Search for the cell housing the specified text and yield its (X, Y) center coordinate. 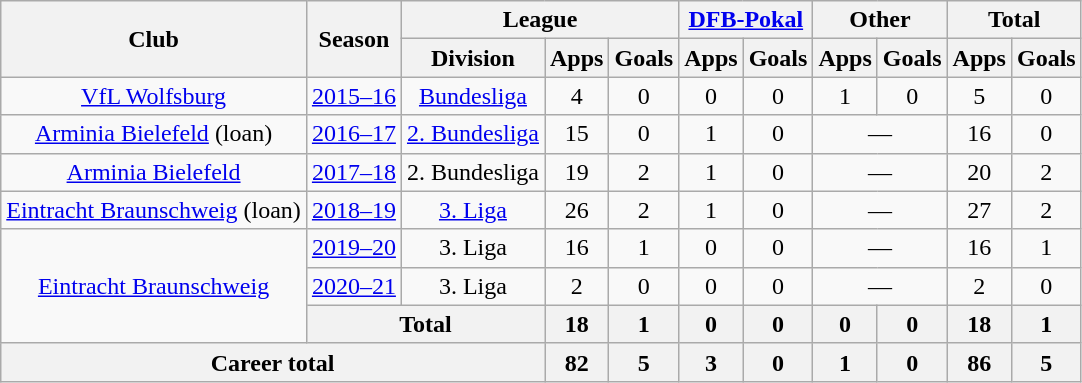
2020–21 (354, 286)
Club (154, 39)
Eintracht Braunschweig (loan) (154, 210)
82 (576, 362)
86 (979, 362)
27 (979, 210)
Arminia Bielefeld (154, 172)
League (540, 20)
VfL Wolfsburg (154, 96)
Season (354, 39)
Division (472, 58)
2015–16 (354, 96)
Bundesliga (472, 96)
Other (880, 20)
Arminia Bielefeld (loan) (154, 134)
3 (711, 362)
26 (576, 210)
20 (979, 172)
4 (576, 96)
2019–20 (354, 248)
2018–19 (354, 210)
DFB-Pokal (746, 20)
2016–17 (354, 134)
15 (576, 134)
Career total (273, 362)
Eintracht Braunschweig (154, 286)
19 (576, 172)
2017–18 (354, 172)
